Provide the [X, Y] coordinate of the cell's center where the given text is located.  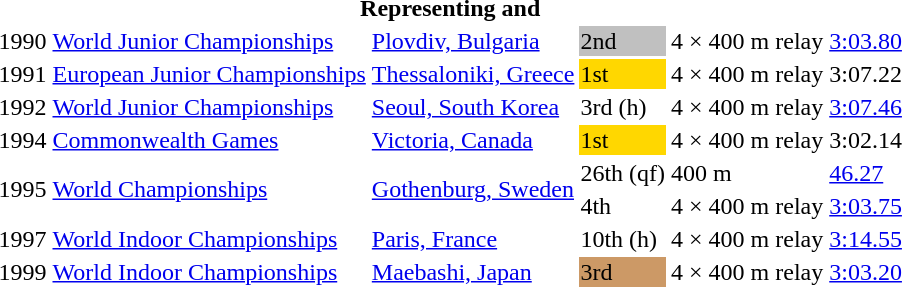
Commonwealth Games [209, 140]
Seoul, South Korea [473, 107]
3rd (h) [623, 107]
Maebashi, Japan [473, 272]
Plovdiv, Bulgaria [473, 41]
World Championships [209, 190]
3rd [623, 272]
Paris, France [473, 239]
Thessaloniki, Greece [473, 74]
Victoria, Canada [473, 140]
10th (h) [623, 239]
400 m [748, 173]
2nd [623, 41]
4th [623, 206]
European Junior Championships [209, 74]
26th (qf) [623, 173]
Gothenburg, Sweden [473, 190]
